Output the [x, y] coordinate of the center of the cell containing the given text.  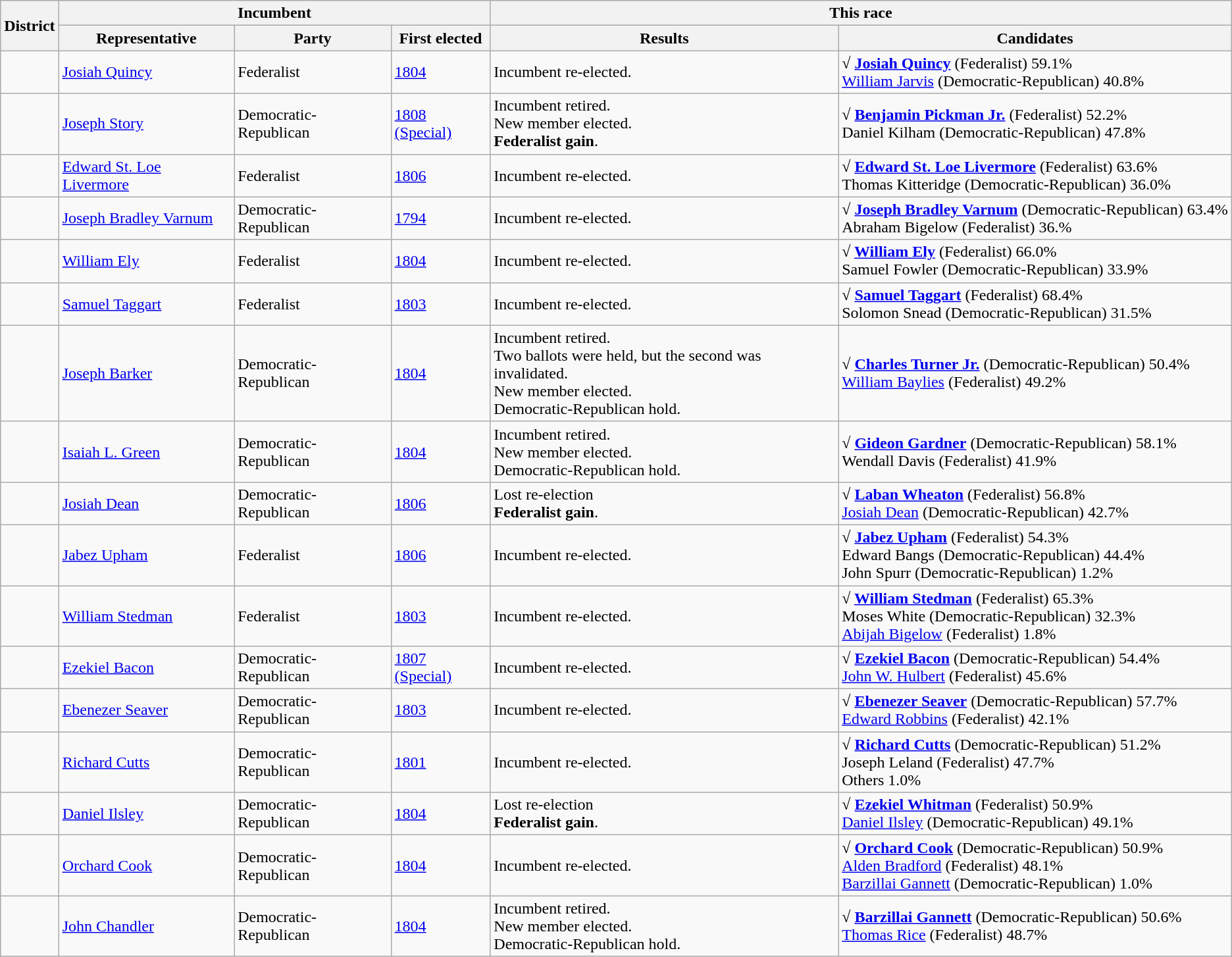
Daniel Ilsley [146, 814]
This race [861, 13]
√ Ezekiel Whitman (Federalist) 50.9%Daniel Ilsley (Democratic-Republican) 49.1% [1035, 814]
√ Charles Turner Jr. (Democratic-Republican) 50.4%William Baylies (Federalist) 49.2% [1035, 373]
Results [665, 38]
Ebenezer Seaver [146, 711]
√ Ezekiel Bacon (Democratic-Republican) 54.4%John W. Hulbert (Federalist) 45.6% [1035, 667]
√ William Ely (Federalist) 66.0%Samuel Fowler (Democratic-Republican) 33.9% [1035, 261]
Joseph Barker [146, 373]
√ Benjamin Pickman Jr. (Federalist) 52.2%Daniel Kilham (Democratic-Republican) 47.8% [1035, 124]
1808 (Special) [441, 124]
1794 [441, 219]
Joseph Story [146, 124]
√ William Stedman (Federalist) 65.3%Moses White (Democratic-Republican) 32.3%Abijah Bigelow (Federalist) 1.8% [1035, 616]
√ Orchard Cook (Democratic-Republican) 50.9%Alden Bradford (Federalist) 48.1%Barzillai Gannett (Democratic-Republican) 1.0% [1035, 866]
Josiah Dean [146, 503]
Incumbent [274, 13]
William Stedman [146, 616]
District [30, 26]
Joseph Bradley Varnum [146, 219]
√ Joseph Bradley Varnum (Democratic-Republican) 63.4%Abraham Bigelow (Federalist) 36.% [1035, 219]
Edward St. Loe Livermore [146, 175]
William Ely [146, 261]
Isaiah L. Green [146, 452]
Incumbent retired.New member elected.Federalist gain. [665, 124]
√ Josiah Quincy (Federalist) 59.1%William Jarvis (Democratic-Republican) 40.8% [1035, 72]
1801 [441, 762]
Candidates [1035, 38]
Josiah Quincy [146, 72]
√ Samuel Taggart (Federalist) 68.4%Solomon Snead (Democratic-Republican) 31.5% [1035, 304]
√ Laban Wheaton (Federalist) 56.8%Josiah Dean (Democratic-Republican) 42.7% [1035, 503]
√ Barzillai Gannett (Democratic-Republican) 50.6%Thomas Rice (Federalist) 48.7% [1035, 926]
√ Edward St. Loe Livermore (Federalist) 63.6%Thomas Kitteridge (Democratic-Republican) 36.0% [1035, 175]
John Chandler [146, 926]
1807 (Special) [441, 667]
√ Gideon Gardner (Democratic-Republican) 58.1%Wendall Davis (Federalist) 41.9% [1035, 452]
First elected [441, 38]
Ezekiel Bacon [146, 667]
Jabez Upham [146, 555]
Richard Cutts [146, 762]
√ Ebenezer Seaver (Democratic-Republican) 57.7%Edward Robbins (Federalist) 42.1% [1035, 711]
Incumbent retired.Two ballots were held, but the second was invalidated.New member elected.Democratic-Republican hold. [665, 373]
Representative [146, 38]
Party [313, 38]
√ Richard Cutts (Democratic-Republican) 51.2%Joseph Leland (Federalist) 47.7%Others 1.0% [1035, 762]
√ Jabez Upham (Federalist) 54.3%Edward Bangs (Democratic-Republican) 44.4%John Spurr (Democratic-Republican) 1.2% [1035, 555]
Samuel Taggart [146, 304]
Orchard Cook [146, 866]
